From the cell containing the given text, extract its center point as (X, Y) coordinate. 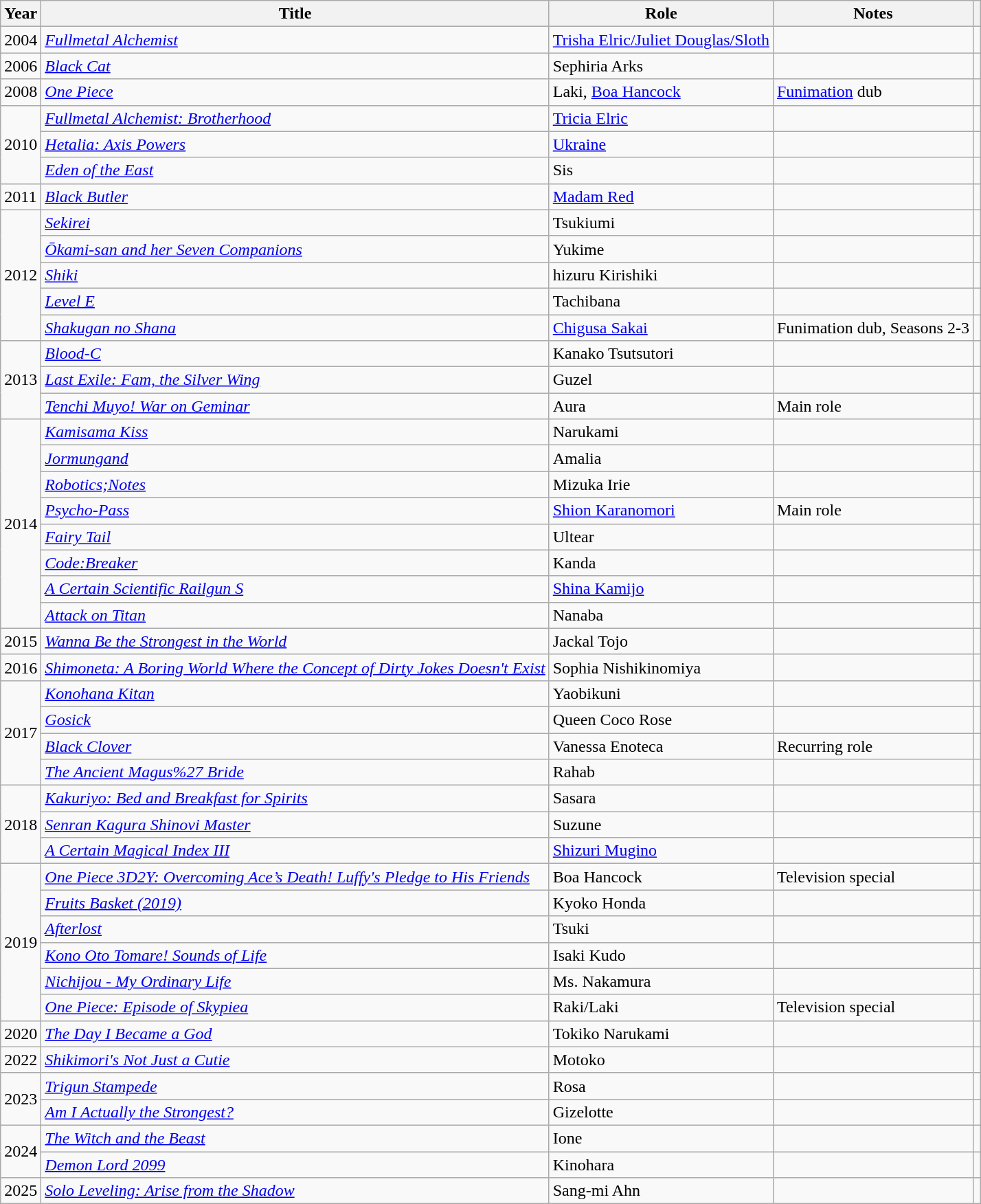
2006 (21, 66)
Black Cat (295, 66)
Funimation dub (872, 92)
Laki, Boa Hancock (661, 92)
Kanako Tsutsutori (661, 354)
The Ancient Magus%27 Bride (295, 772)
Suzune (661, 825)
Shiki (295, 275)
Konohana Kitan (295, 693)
Yaobikuni (661, 693)
2019 (21, 942)
Fullmetal Alchemist: Brotherhood (295, 118)
Tsuki (661, 929)
Sophia Nishikinomiya (661, 667)
Level E (295, 301)
Sasara (661, 799)
Code:Breaker (295, 563)
Ms. Nakamura (661, 981)
Am I Actually the Strongest? (295, 1112)
Afterlost (295, 929)
2004 (21, 40)
Gosick (295, 720)
Nanaba (661, 615)
2012 (21, 275)
Queen Coco Rose (661, 720)
Funimation dub, Seasons 2-3 (872, 328)
Ōkami-san and her Seven Companions (295, 249)
Robotics;Notes (295, 484)
Fairy Tail (295, 537)
Shion Karanomori (661, 511)
Black Clover (295, 746)
Ukraine (661, 144)
The Witch and the Beast (295, 1138)
Shakugan no Shana (295, 328)
One Piece (295, 92)
A Certain Scientific Railgun S (295, 589)
Raki/Laki (661, 1007)
Rosa (661, 1086)
Mizuka Irie (661, 484)
Fruits Basket (2019) (295, 903)
One Piece 3D2Y: Overcoming Ace’s Death! Luffy's Pledge to His Friends (295, 877)
Kakuriyo: Bed and Breakfast for Spirits (295, 799)
Fullmetal Alchemist (295, 40)
Tricia Elric (661, 118)
Vanessa Enoteca (661, 746)
Yukime (661, 249)
Solo Leveling: Arise from the Shadow (295, 1191)
Attack on Titan (295, 615)
Sis (661, 170)
2020 (21, 1034)
2010 (21, 144)
Motoko (661, 1060)
Tenchi Muyo! War on Geminar (295, 406)
2015 (21, 641)
Rahab (661, 772)
Year (21, 14)
Chigusa Sakai (661, 328)
2018 (21, 825)
Blood-C (295, 354)
Sang-mi Ahn (661, 1191)
Boa Hancock (661, 877)
A Certain Magical Index III (295, 851)
Ultear (661, 537)
Senran Kagura Shinovi Master (295, 825)
Tokiko Narukami (661, 1034)
2023 (21, 1099)
Jackal Tojo (661, 641)
2016 (21, 667)
hizuru Kirishiki (661, 275)
Tsukiumi (661, 223)
2008 (21, 92)
Trisha Elric/Juliet Douglas/Sloth (661, 40)
Nichijou - My Ordinary Life (295, 981)
Title (295, 14)
Shizuri Mugino (661, 851)
2011 (21, 197)
Notes (872, 14)
2025 (21, 1191)
Role (661, 14)
2017 (21, 733)
2024 (21, 1151)
Shimoneta: A Boring World Where the Concept of Dirty Jokes Doesn't Exist (295, 667)
Gizelotte (661, 1112)
Kyoko Honda (661, 903)
One Piece: Episode of Skypiea (295, 1007)
Demon Lord 2099 (295, 1165)
Madam Red (661, 197)
Jormungand (295, 458)
Narukami (661, 432)
Guzel (661, 380)
Isaki Kudo (661, 955)
Black Butler (295, 197)
2013 (21, 380)
Kono Oto Tomare! Sounds of Life (295, 955)
Kinohara (661, 1165)
Aura (661, 406)
Tachibana (661, 301)
Sephiria Arks (661, 66)
Sekirei (295, 223)
2022 (21, 1060)
2014 (21, 524)
Last Exile: Fam, the Silver Wing (295, 380)
Trigun Stampede (295, 1086)
Recurring role (872, 746)
Shina Kamijo (661, 589)
Shikimori's Not Just a Cutie (295, 1060)
Hetalia: Axis Powers (295, 144)
Amalia (661, 458)
Kanda (661, 563)
Psycho-Pass (295, 511)
The Day I Became a God (295, 1034)
Kamisama Kiss (295, 432)
Ione (661, 1138)
Eden of the East (295, 170)
Wanna Be the Strongest in the World (295, 641)
